Detect which cell encompasses the target text, then output its (X, Y) center coordinate. 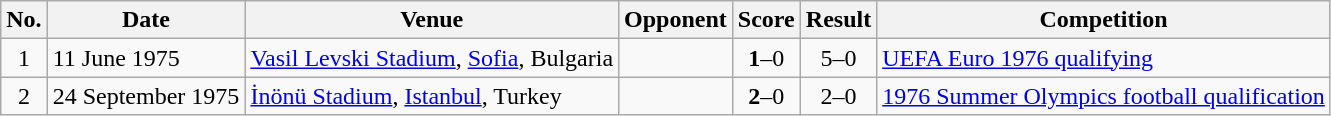
Vasil Levski Stadium, Sofia, Bulgaria (432, 58)
UEFA Euro 1976 qualifying (1104, 58)
1976 Summer Olympics football qualification (1104, 96)
Competition (1104, 20)
İnönü Stadium, Istanbul, Turkey (432, 96)
24 September 1975 (146, 96)
Venue (432, 20)
Score (766, 20)
2 (24, 96)
1 (24, 58)
5–0 (838, 58)
1–0 (766, 58)
11 June 1975 (146, 58)
No. (24, 20)
Result (838, 20)
Date (146, 20)
Opponent (676, 20)
